Identify which cell holds the provided text, then report its [X, Y] central coordinate. 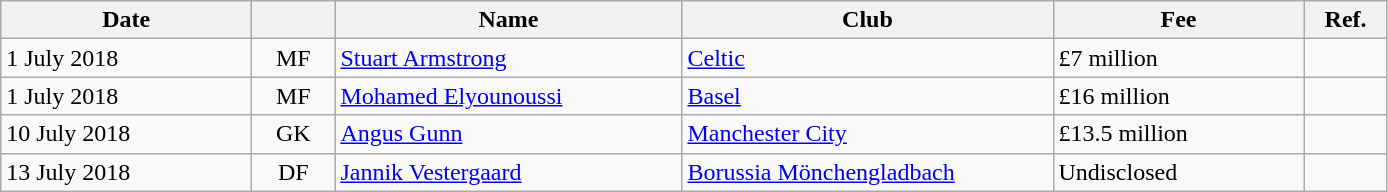
10 July 2018 [126, 134]
Name [508, 20]
DF [294, 172]
Club [868, 20]
Undisclosed [1178, 172]
Jannik Vestergaard [508, 172]
£7 million [1178, 58]
13 July 2018 [126, 172]
Borussia Mönchengladbach [868, 172]
GK [294, 134]
£13.5 million [1178, 134]
Date [126, 20]
Ref. [1346, 20]
Manchester City [868, 134]
Angus Gunn [508, 134]
Basel [868, 96]
Mohamed Elyounoussi [508, 96]
£16 million [1178, 96]
Fee [1178, 20]
Celtic [868, 58]
Stuart Armstrong [508, 58]
